Provide the [X, Y] coordinate of the cell's center where the given text is located.  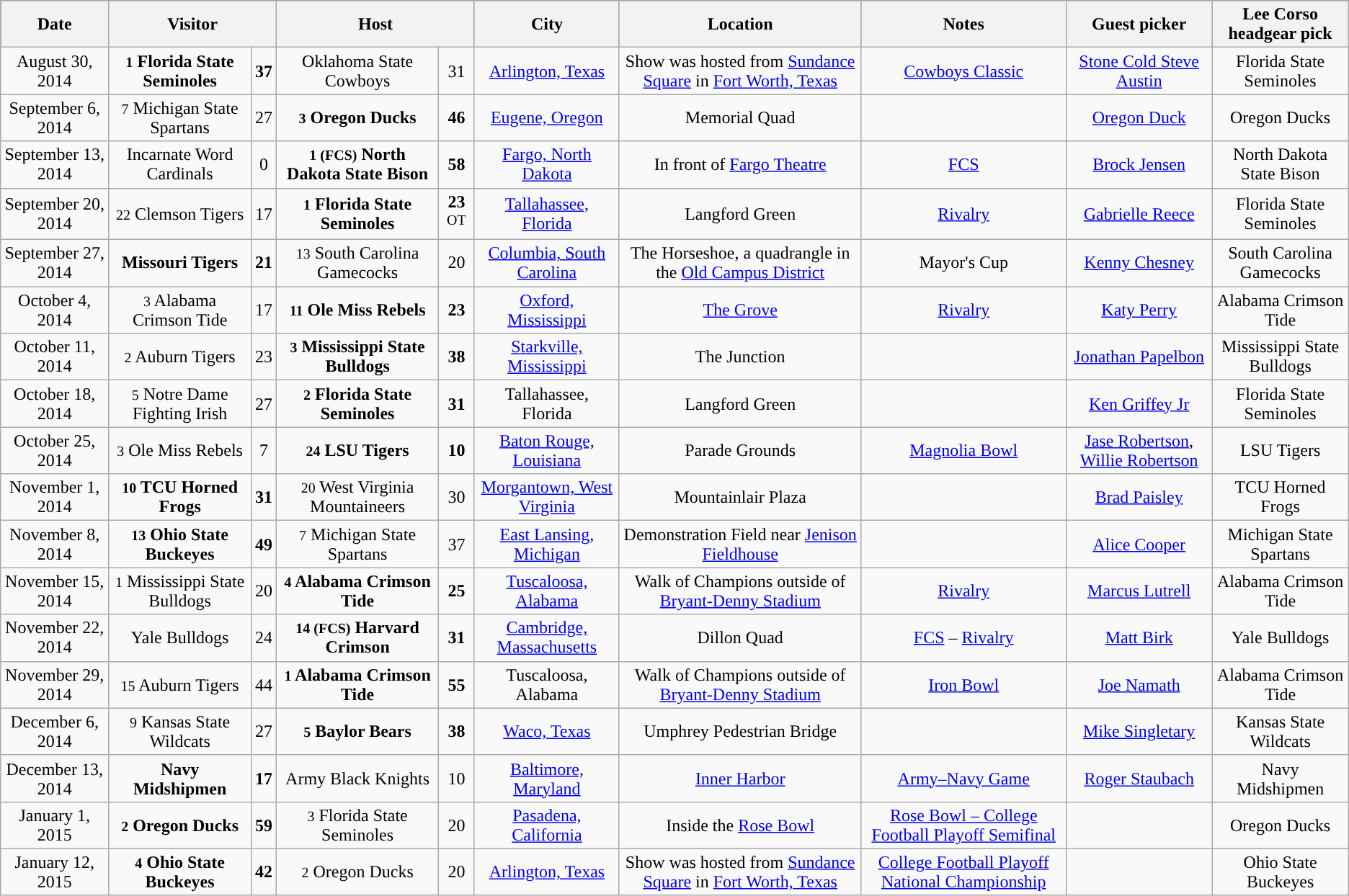
Baton Rouge, Louisiana [546, 451]
13 South Carolina Gamecocks [357, 264]
2 Auburn Tigers [180, 357]
3 Oregon Ducks [357, 118]
Joe Namath [1139, 684]
Army Black Knights [357, 778]
Parade Grounds [740, 451]
October 18, 2014 [55, 403]
22 Clemson Tigers [180, 214]
30 [457, 497]
Army–Navy Game [964, 778]
3 Alabama Crimson Tide [180, 310]
Notes [964, 24]
42 [264, 872]
Roger Staubach [1139, 778]
59 [264, 825]
College Football Playoff National Championship [964, 872]
5 Notre Dame Fighting Irish [180, 403]
14 (FCS) Harvard Crimson [357, 638]
Pasadena, California [546, 825]
Brad Paisley [1139, 497]
11 Ole Miss Rebels [357, 310]
Date [55, 24]
Kenny Chesney [1139, 264]
13 Ohio State Buckeyes [180, 545]
Oregon Duck [1139, 118]
58 [457, 164]
21 [264, 264]
Missouri Tigers [180, 264]
LSU Tigers [1280, 451]
4 Alabama Crimson Tide [357, 591]
24 [264, 638]
55 [457, 684]
December 13, 2014 [55, 778]
23 OT [457, 214]
3 Florida State Seminoles [357, 825]
20 West Virginia Mountaineers [357, 497]
5 Baylor Bears [357, 732]
November 1, 2014 [55, 497]
Mayor's Cup [964, 264]
Columbia, South Carolina [546, 264]
City [546, 24]
January 1, 2015 [55, 825]
2 Florida State Seminoles [357, 403]
October 25, 2014 [55, 451]
Waco, Texas [546, 732]
September 20, 2014 [55, 214]
Eugene, Oregon [546, 118]
November 15, 2014 [55, 591]
November 22, 2014 [55, 638]
Oxford, Mississippi [546, 310]
FCS [964, 164]
1 Mississippi State Bulldogs [180, 591]
Starkville, Mississippi [546, 357]
10 TCU Horned Frogs [180, 497]
Cowboys Classic [964, 71]
Alice Cooper [1139, 545]
Lee Corso headgear pick [1280, 24]
The Grove [740, 310]
Location [740, 24]
September 27, 2014 [55, 264]
Ken Griffey Jr [1139, 403]
46 [457, 118]
24 LSU Tigers [357, 451]
Mountainlair Plaza [740, 497]
Umphrey Pedestrian Bridge [740, 732]
October 11, 2014 [55, 357]
The Junction [740, 357]
Mississippi State Bulldogs [1280, 357]
Dillon Quad [740, 638]
November 8, 2014 [55, 545]
Morgantown, West Virginia [546, 497]
November 29, 2014 [55, 684]
January 12, 2015 [55, 872]
Cambridge, Massachusetts [546, 638]
October 4, 2014 [55, 310]
Incarnate Word Cardinals [180, 164]
Inner Harbor [740, 778]
Guest picker [1139, 24]
Brock Jensen [1139, 164]
1 Alabama Crimson Tide [357, 684]
0 [264, 164]
Host [376, 24]
Jase Robertson, Willie Robertson [1139, 451]
Mike Singletary [1139, 732]
Oklahoma State Cowboys [357, 71]
North Dakota State Bison [1280, 164]
Ohio State Buckeyes [1280, 872]
1 (FCS) North Dakota State Bison [357, 164]
44 [264, 684]
Iron Bowl [964, 684]
TCU Horned Frogs [1280, 497]
December 6, 2014 [55, 732]
FCS – Rivalry [964, 638]
Visitor [193, 24]
49 [264, 545]
15 Auburn Tigers [180, 684]
7 [264, 451]
In front of Fargo Theatre [740, 164]
Rose Bowl – College Football Playoff Semifinal [964, 825]
Baltimore, Maryland [546, 778]
3 Ole Miss Rebels [180, 451]
August 30, 2014 [55, 71]
September 13, 2014 [55, 164]
3 Mississippi State Bulldogs [357, 357]
Magnolia Bowl [964, 451]
Kansas State Wildcats [1280, 732]
4 Ohio State Buckeyes [180, 872]
Matt Birk [1139, 638]
25 [457, 591]
The Horseshoe, a quadrangle in the Old Campus District [740, 264]
Inside the Rose Bowl [740, 825]
Katy Perry [1139, 310]
9 Kansas State Wildcats [180, 732]
South Carolina Gamecocks [1280, 264]
Stone Cold Steve Austin [1139, 71]
Memorial Quad [740, 118]
Jonathan Papelbon [1139, 357]
East Lansing, Michigan [546, 545]
September 6, 2014 [55, 118]
Fargo, North Dakota [546, 164]
Michigan State Spartans [1280, 545]
Marcus Lutrell [1139, 591]
Gabrielle Reece [1139, 214]
Demonstration Field near Jenison Fieldhouse [740, 545]
